Scan for the cell matching the given text and deliver its [X, Y] coordinate at center. 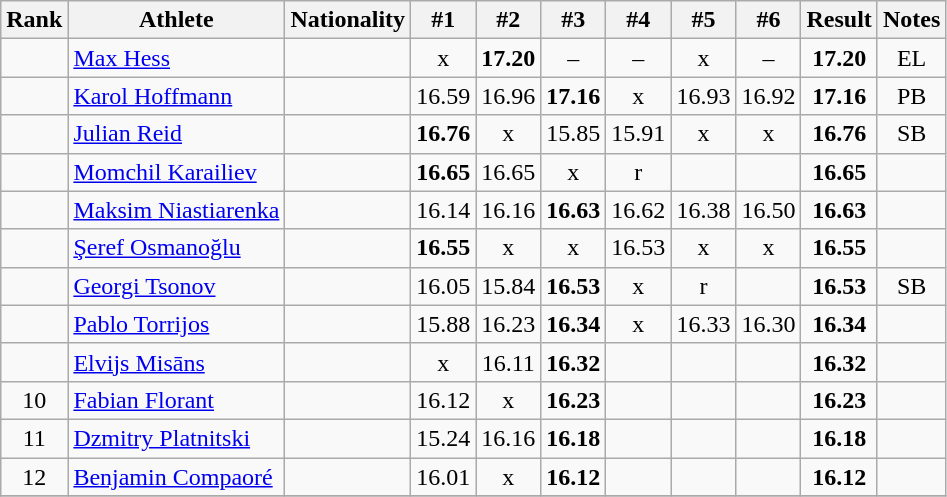
#4 [638, 20]
16.93 [704, 96]
16.14 [444, 210]
15.85 [574, 134]
Athlete [176, 20]
Pablo Torrijos [176, 324]
15.84 [508, 286]
16.92 [768, 96]
#5 [704, 20]
16.30 [768, 324]
Benjamin Compaoré [176, 477]
16.62 [638, 210]
#1 [444, 20]
Max Hess [176, 58]
16.11 [508, 362]
PB [911, 96]
15.88 [444, 324]
Momchil Karailiev [176, 172]
#2 [508, 20]
Georgi Tsonov [176, 286]
10 [34, 400]
Fabian Florant [176, 400]
16.33 [704, 324]
16.38 [704, 210]
#6 [768, 20]
Notes [911, 20]
16.05 [444, 286]
16.96 [508, 96]
Elvijs Misāns [176, 362]
16.01 [444, 477]
Nationality [348, 20]
Rank [34, 20]
Şeref Osmanoğlu [176, 248]
16.59 [444, 96]
15.24 [444, 438]
Karol Hoffmann [176, 96]
16.50 [768, 210]
12 [34, 477]
11 [34, 438]
EL [911, 58]
15.91 [638, 134]
Result [839, 20]
Maksim Niastiarenka [176, 210]
Julian Reid [176, 134]
Dzmitry Platnitski [176, 438]
#3 [574, 20]
